For the text-containing cell, return its midpoint in [X, Y] coordinate format. 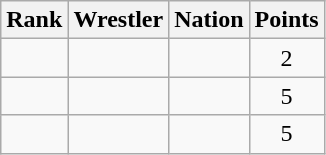
Rank [34, 20]
Wrestler [118, 20]
Nation [209, 20]
Points [286, 20]
2 [286, 58]
